Output the [X, Y] coordinate of the center of the cell containing the given text.  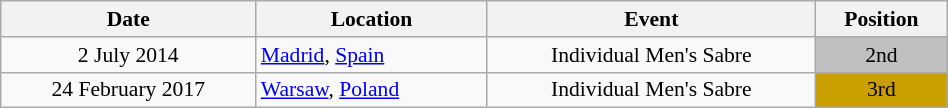
3rd [882, 90]
Date [128, 19]
Position [882, 19]
2nd [882, 55]
Madrid, Spain [372, 55]
Warsaw, Poland [372, 90]
2 July 2014 [128, 55]
Event [651, 19]
24 February 2017 [128, 90]
Location [372, 19]
